Detect which cell encompasses the target text, then output its (X, Y) center coordinate. 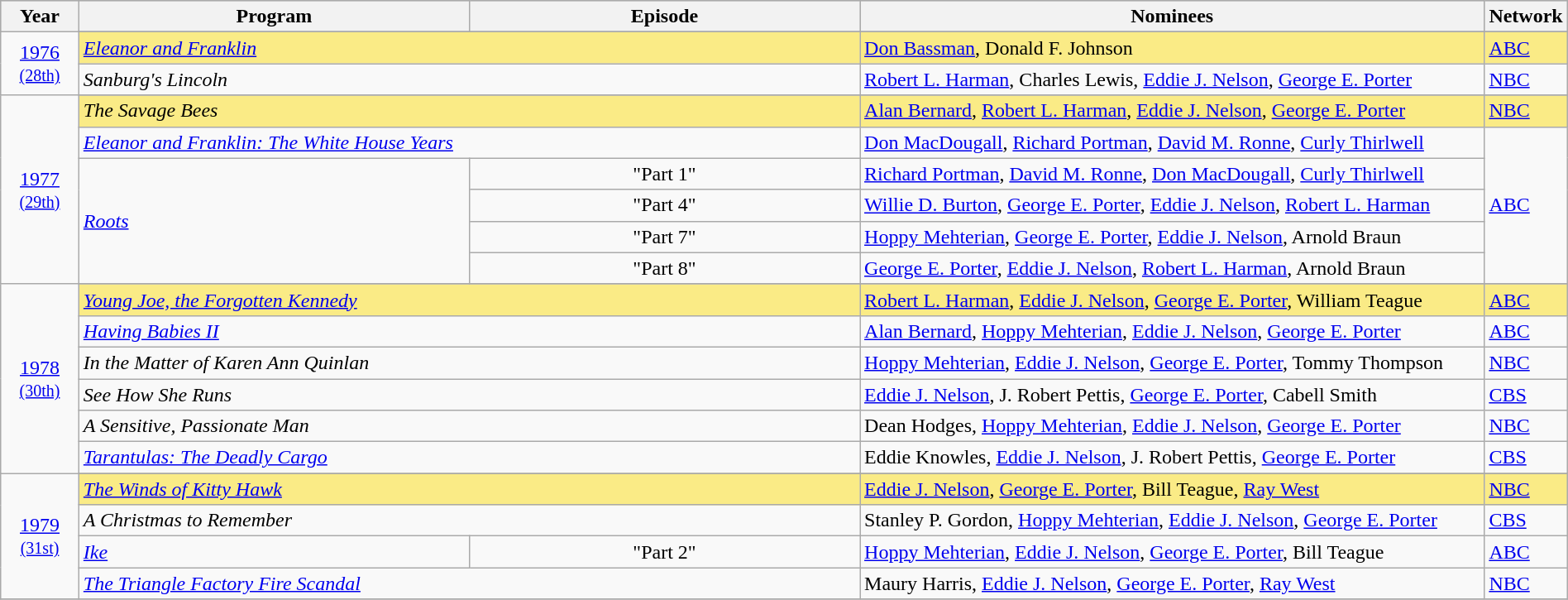
George E. Porter, Eddie J. Nelson, Robert L. Harman, Arnold Braun (1173, 268)
Alan Bernard, Robert L. Harman, Eddie J. Nelson, George E. Porter (1173, 111)
Hoppy Mehterian, Eddie J. Nelson, George E. Porter, Tommy Thompson (1173, 362)
Nominees (1173, 17)
Year (40, 17)
Eleanor and Franklin: The White House Years (469, 142)
Program (274, 17)
1977(29th) (40, 190)
In the Matter of Karen Ann Quinlan (469, 362)
"Part 4" (664, 205)
Dean Hodges, Hoppy Mehterian, Eddie J. Nelson, George E. Porter (1173, 426)
The Triangle Factory Fire Scandal (469, 583)
1976(28th) (40, 64)
Episode (664, 17)
The Winds of Kitty Hawk (469, 489)
Willie D. Burton, George E. Porter, Eddie J. Nelson, Robert L. Harman (1173, 205)
Having Babies II (469, 331)
Roots (274, 221)
1978(30th) (40, 378)
Eddie J. Nelson, George E. Porter, Bill Teague, Ray West (1173, 489)
Stanley P. Gordon, Hoppy Mehterian, Eddie J. Nelson, George E. Porter (1173, 521)
Robert L. Harman, Eddie J. Nelson, George E. Porter, William Teague (1173, 300)
"Part 8" (664, 268)
1979(31st) (40, 536)
A Christmas to Remember (469, 521)
Ike (274, 552)
Eddie J. Nelson, J. Robert Pettis, George E. Porter, Cabell Smith (1173, 395)
Sanburg's Lincoln (469, 79)
Tarantulas: The Deadly Cargo (469, 458)
Network (1526, 17)
The Savage Bees (469, 111)
"Part 1" (664, 174)
Eddie Knowles, Eddie J. Nelson, J. Robert Pettis, George E. Porter (1173, 458)
Hoppy Mehterian, Eddie J. Nelson, George E. Porter, Bill Teague (1173, 552)
Don MacDougall, Richard Portman, David M. Ronne, Curly Thirlwell (1173, 142)
See How She Runs (469, 395)
Alan Bernard, Hoppy Mehterian, Eddie J. Nelson, George E. Porter (1173, 331)
Robert L. Harman, Charles Lewis, Eddie J. Nelson, George E. Porter (1173, 79)
Richard Portman, David M. Ronne, Don MacDougall, Curly Thirlwell (1173, 174)
"Part 7" (664, 237)
Hoppy Mehterian, George E. Porter, Eddie J. Nelson, Arnold Braun (1173, 237)
Don Bassman, Donald F. Johnson (1173, 48)
Maury Harris, Eddie J. Nelson, George E. Porter, Ray West (1173, 583)
Young Joe, the Forgotten Kennedy (469, 300)
Eleanor and Franklin (469, 48)
A Sensitive, Passionate Man (469, 426)
"Part 2" (664, 552)
